Locate the cell with the specified text and output its (X, Y) center coordinate. 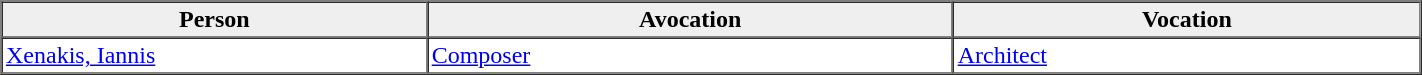
Architect (1186, 56)
Composer (690, 56)
Xenakis, Iannis (215, 56)
Avocation (690, 20)
Person (215, 20)
Vocation (1186, 20)
